Provide the [x, y] coordinate of the cell's center where the given text is located.  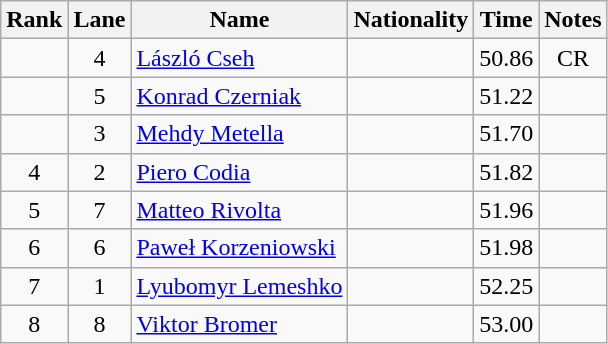
51.98 [506, 248]
Lyubomyr Lemeshko [240, 286]
Paweł Korzeniowski [240, 248]
2 [100, 172]
Piero Codia [240, 172]
Rank [34, 20]
Matteo Rivolta [240, 210]
52.25 [506, 286]
Mehdy Metella [240, 134]
51.82 [506, 172]
53.00 [506, 324]
Konrad Czerniak [240, 96]
51.70 [506, 134]
Lane [100, 20]
1 [100, 286]
50.86 [506, 58]
51.96 [506, 210]
3 [100, 134]
Time [506, 20]
CR [573, 58]
51.22 [506, 96]
Viktor Bromer [240, 324]
Name [240, 20]
Notes [573, 20]
László Cseh [240, 58]
Nationality [411, 20]
